Locate the cell with the specified text and output its (X, Y) center coordinate. 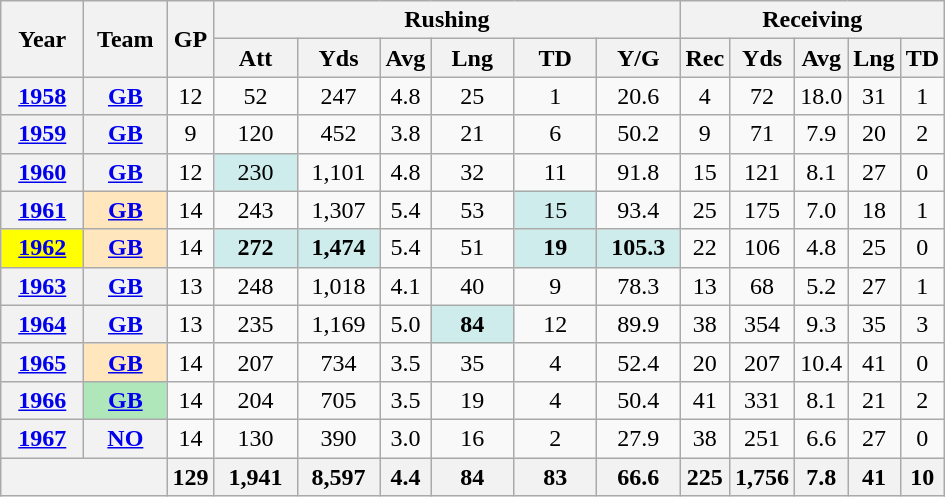
1,307 (338, 210)
130 (256, 438)
10 (922, 477)
20.6 (638, 96)
1,941 (256, 477)
53 (472, 210)
4.4 (406, 477)
1961 (42, 210)
Year (42, 39)
5.2 (822, 286)
129 (190, 477)
4.1 (406, 286)
1,474 (338, 248)
1,169 (338, 324)
248 (256, 286)
452 (338, 134)
225 (705, 477)
6 (556, 134)
93.4 (638, 210)
1,756 (762, 477)
78.3 (638, 286)
31 (874, 96)
GP (190, 39)
235 (256, 324)
27.9 (638, 438)
243 (256, 210)
106 (762, 248)
120 (256, 134)
1965 (42, 362)
89.9 (638, 324)
71 (762, 134)
121 (762, 172)
6.6 (822, 438)
50.4 (638, 400)
68 (762, 286)
9.3 (822, 324)
1963 (42, 286)
272 (256, 248)
734 (338, 362)
175 (762, 210)
72 (762, 96)
51 (472, 248)
91.8 (638, 172)
Y/G (638, 58)
3.8 (406, 134)
1,101 (338, 172)
1,018 (338, 286)
50.2 (638, 134)
204 (256, 400)
40 (472, 286)
331 (762, 400)
230 (256, 172)
3.0 (406, 438)
705 (338, 400)
5.0 (406, 324)
7.9 (822, 134)
Att (256, 58)
NO (126, 438)
3 (922, 324)
11 (556, 172)
52 (256, 96)
22 (705, 248)
1964 (42, 324)
1958 (42, 96)
1960 (42, 172)
18 (874, 210)
7.8 (822, 477)
8,597 (338, 477)
16 (472, 438)
83 (556, 477)
Team (126, 39)
1959 (42, 134)
Rec (705, 58)
7.0 (822, 210)
Receiving (812, 20)
52.4 (638, 362)
Rushing (447, 20)
354 (762, 324)
1966 (42, 400)
251 (762, 438)
32 (472, 172)
10.4 (822, 362)
1962 (42, 248)
247 (338, 96)
18.0 (822, 96)
66.6 (638, 477)
105.3 (638, 248)
1967 (42, 438)
390 (338, 438)
